Output the (x, y) coordinate of the center of the cell containing the given text.  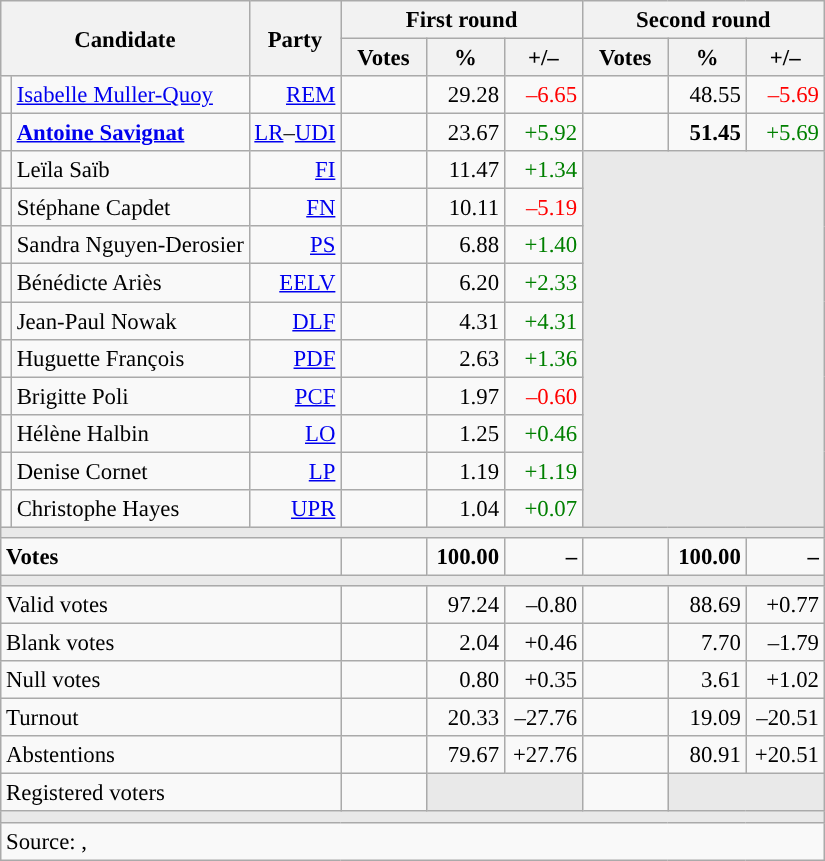
0.80 (465, 680)
–6.65 (543, 95)
6.88 (465, 245)
+20.51 (785, 755)
Abstentions (171, 755)
First round (462, 20)
Antoine Savignat (130, 133)
–0.80 (543, 605)
+1.02 (785, 680)
+5.69 (785, 133)
7.70 (707, 643)
–5.69 (785, 95)
+1.40 (543, 245)
PDF (295, 358)
88.69 (707, 605)
11.47 (465, 170)
Stéphane Capdet (130, 208)
1.19 (465, 471)
Hélène Halbin (130, 433)
Brigitte Poli (130, 396)
Bénédicte Ariès (130, 283)
+0.35 (543, 680)
Candidate (125, 38)
2.63 (465, 358)
Christophe Hayes (130, 509)
1.25 (465, 433)
+5.92 (543, 133)
48.55 (707, 95)
10.11 (465, 208)
PCF (295, 396)
Isabelle Muller-Quoy (130, 95)
97.24 (465, 605)
29.28 (465, 95)
–20.51 (785, 718)
Second round (703, 20)
80.91 (707, 755)
LP (295, 471)
20.33 (465, 718)
–27.76 (543, 718)
Party (295, 38)
Null votes (171, 680)
Jean-Paul Nowak (130, 321)
EELV (295, 283)
+4.31 (543, 321)
Turnout (171, 718)
Denise Cornet (130, 471)
1.97 (465, 396)
Leïla Saïb (130, 170)
FN (295, 208)
+27.76 (543, 755)
Valid votes (171, 605)
Source: , (412, 841)
2.04 (465, 643)
–0.60 (543, 396)
–5.19 (543, 208)
+0.77 (785, 605)
+1.34 (543, 170)
REM (295, 95)
3.61 (707, 680)
+1.36 (543, 358)
+2.33 (543, 283)
Sandra Nguyen-Derosier (130, 245)
FI (295, 170)
Huguette François (130, 358)
Blank votes (171, 643)
+0.07 (543, 509)
UPR (295, 509)
Registered voters (171, 793)
19.09 (707, 718)
DLF (295, 321)
PS (295, 245)
6.20 (465, 283)
–1.79 (785, 643)
51.45 (707, 133)
LR–UDI (295, 133)
1.04 (465, 509)
4.31 (465, 321)
23.67 (465, 133)
79.67 (465, 755)
+1.19 (543, 471)
LO (295, 433)
